Return the (x, y) coordinate for the center point of the cell that contains the specified text.  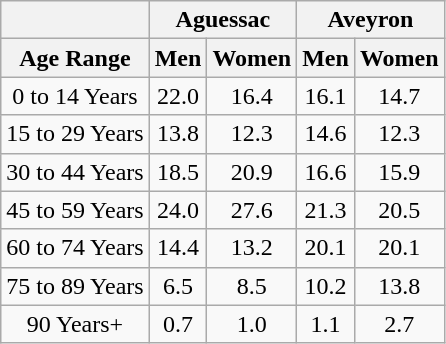
75 to 89 Years (75, 286)
8.5 (252, 286)
0 to 14 Years (75, 96)
90 Years+ (75, 324)
14.6 (326, 134)
1.1 (326, 324)
6.5 (178, 286)
20.9 (252, 172)
21.3 (326, 210)
16.1 (326, 96)
24.0 (178, 210)
14.7 (399, 96)
15.9 (399, 172)
16.6 (326, 172)
15 to 29 Years (75, 134)
30 to 44 Years (75, 172)
Aveyron (370, 20)
2.7 (399, 324)
45 to 59 Years (75, 210)
1.0 (252, 324)
27.6 (252, 210)
Aguessac (222, 20)
13.2 (252, 248)
20.5 (399, 210)
0.7 (178, 324)
Age Range (75, 58)
14.4 (178, 248)
22.0 (178, 96)
16.4 (252, 96)
18.5 (178, 172)
60 to 74 Years (75, 248)
10.2 (326, 286)
